Return the [x, y] coordinate for the center point of the cell that contains the specified text.  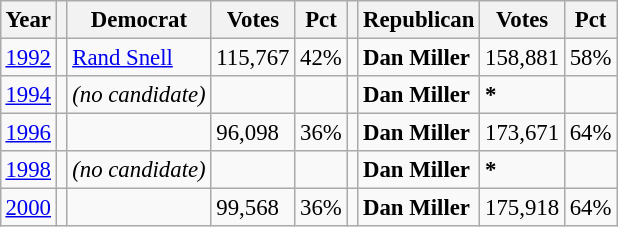
158,881 [522, 57]
1996 [28, 133]
173,671 [522, 133]
1998 [28, 170]
58% [590, 57]
42% [321, 57]
1994 [28, 95]
115,767 [253, 57]
1992 [28, 57]
175,918 [522, 208]
96,098 [253, 133]
Year [28, 20]
Republican [419, 20]
Democrat [139, 20]
Rand Snell [139, 57]
99,568 [253, 208]
2000 [28, 208]
